Extract the [x, y] coordinate from the center of the cell holding the provided text.  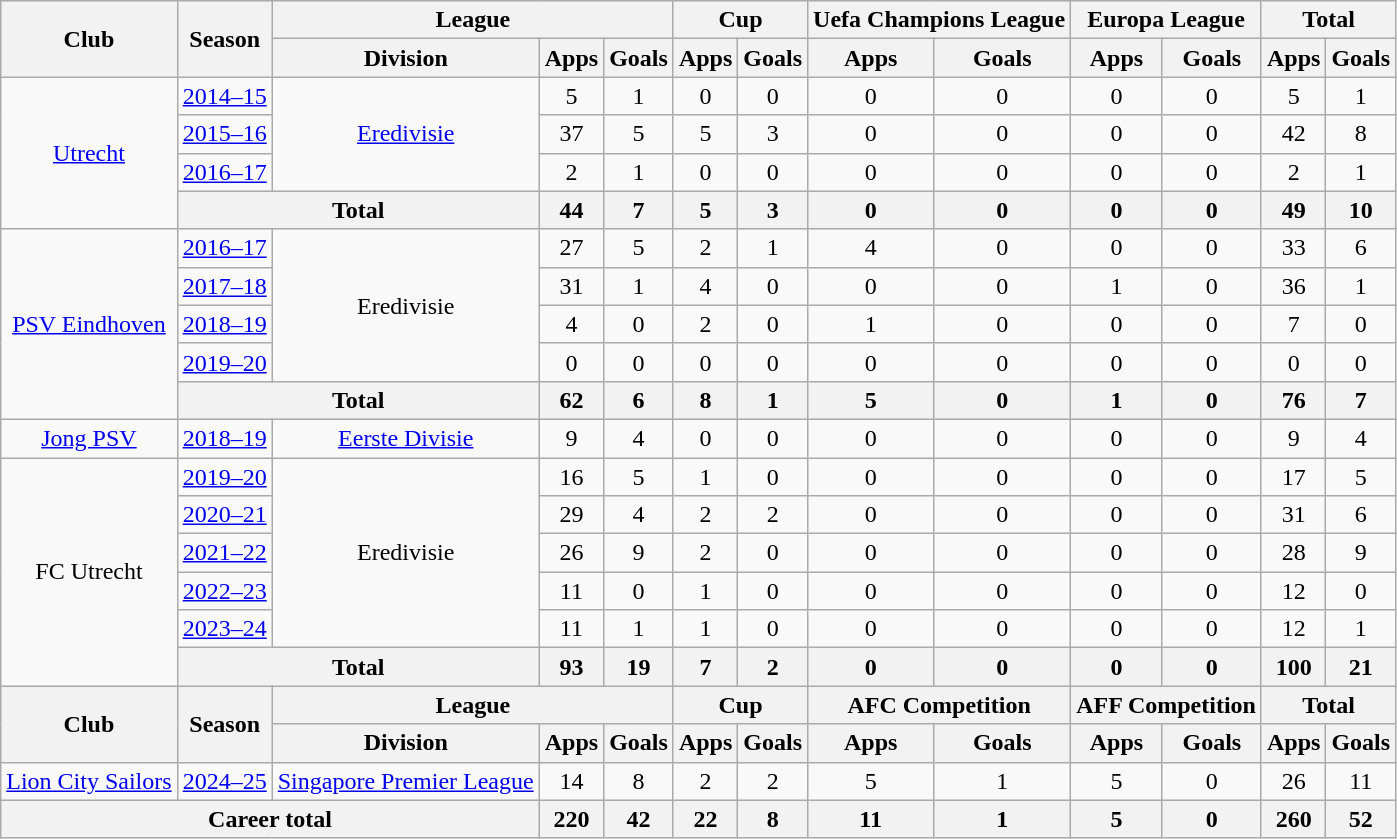
Eerste Divisie [406, 438]
33 [1293, 248]
37 [571, 134]
28 [1293, 553]
19 [639, 667]
36 [1293, 286]
2021–22 [224, 553]
2015–16 [224, 134]
22 [705, 819]
29 [571, 515]
62 [571, 400]
AFC Competition [940, 705]
21 [1361, 667]
2020–21 [224, 515]
PSV Eindhoven [89, 324]
Lion City Sailors [89, 781]
17 [1293, 477]
Jong PSV [89, 438]
93 [571, 667]
14 [571, 781]
44 [571, 210]
52 [1361, 819]
Europa League [1166, 20]
Career total [270, 819]
2014–15 [224, 96]
2023–24 [224, 629]
AFF Competition [1166, 705]
220 [571, 819]
Utrecht [89, 153]
Uefa Champions League [940, 20]
16 [571, 477]
2022–23 [224, 591]
76 [1293, 400]
27 [571, 248]
100 [1293, 667]
49 [1293, 210]
2017–18 [224, 286]
Singapore Premier League [406, 781]
2024–25 [224, 781]
FC Utrecht [89, 572]
10 [1361, 210]
260 [1293, 819]
